Search for the cell housing the specified text and yield its (X, Y) center coordinate. 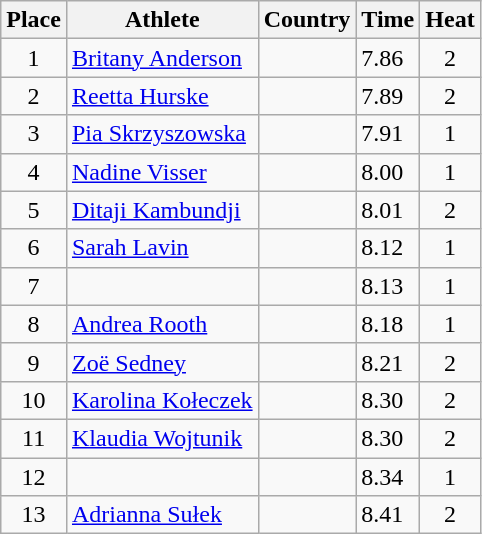
Andrea Rooth (162, 324)
8 (34, 324)
Sarah Lavin (162, 248)
9 (34, 362)
Pia Skrzyszowska (162, 134)
8.12 (388, 248)
3 (34, 134)
Zoë Sedney (162, 362)
Reetta Hurske (162, 96)
8.34 (388, 477)
4 (34, 172)
Country (307, 20)
7.86 (388, 58)
8.00 (388, 172)
Place (34, 20)
7.89 (388, 96)
Heat (450, 20)
Karolina Kołeczek (162, 400)
12 (34, 477)
10 (34, 400)
Time (388, 20)
8.18 (388, 324)
6 (34, 248)
Klaudia Wojtunik (162, 438)
8.13 (388, 286)
Athlete (162, 20)
Nadine Visser (162, 172)
5 (34, 210)
Ditaji Kambundji (162, 210)
Adrianna Sułek (162, 515)
7.91 (388, 134)
Britany Anderson (162, 58)
8.01 (388, 210)
11 (34, 438)
8.21 (388, 362)
8.41 (388, 515)
7 (34, 286)
13 (34, 515)
